Capture the cell that displays the provided text and extract its [X, Y] central coordinate. 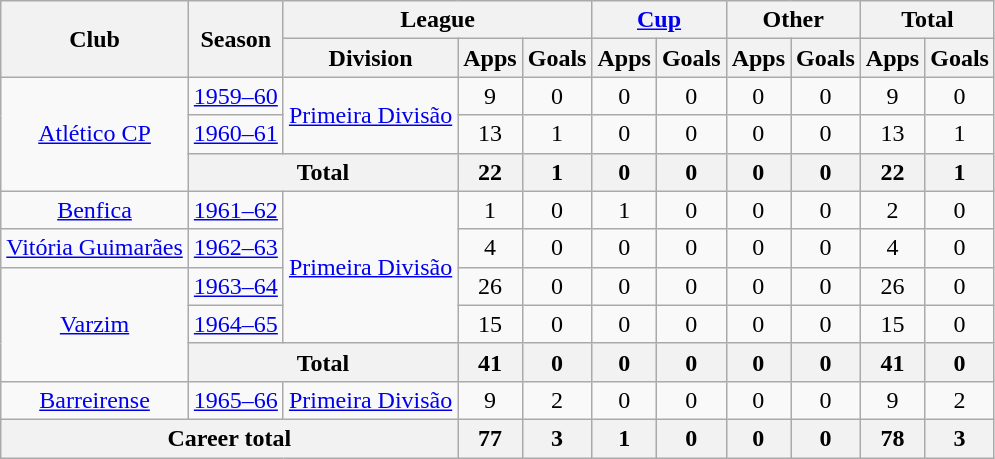
Season [236, 39]
League [438, 20]
1964–65 [236, 324]
Cup [659, 20]
1961–62 [236, 210]
Career total [230, 438]
Varzim [95, 324]
1963–64 [236, 286]
1960–61 [236, 134]
Benfica [95, 210]
Vitória Guimarães [95, 248]
Other [793, 20]
Barreirense [95, 400]
Club [95, 39]
Division [370, 58]
1962–63 [236, 248]
1959–60 [236, 96]
Atlético CP [95, 134]
78 [892, 438]
77 [490, 438]
1965–66 [236, 400]
